Return [X, Y] of the center of cell containing provided text 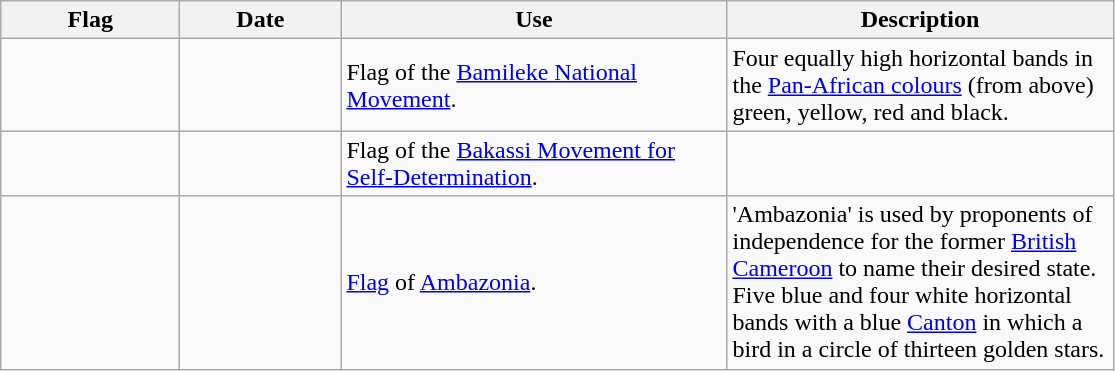
Four equally high horizontal bands in the Pan-African colours (from above) green, yellow, red and black. [920, 85]
Flag of the Bakassi Movement for Self-Determination. [534, 164]
Flag [90, 20]
Flag of Ambazonia. [534, 282]
Use [534, 20]
Flag of the Bamileke National Movement. [534, 85]
Description [920, 20]
Date [260, 20]
